Provide the (x, y) coordinate of the cell's center where the given text is located.  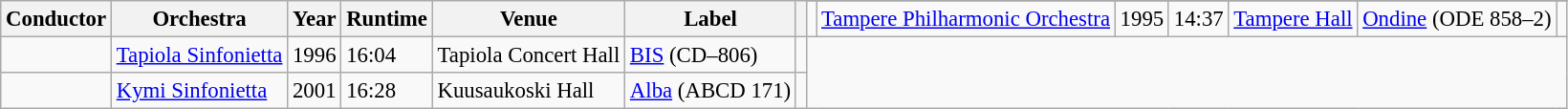
Tapiola Sinfonietta (199, 55)
Runtime (386, 19)
14:37 (1199, 19)
16:04 (386, 55)
Venue (528, 19)
Tampere Philharmonic Orchestra (966, 19)
Kymi Sinfonietta (199, 91)
1995 (1142, 19)
Alba (ABCD 171) (711, 91)
Kuusaukoski Hall (528, 91)
2001 (315, 91)
Tampere Hall (1293, 19)
Orchestra (199, 19)
Conductor (56, 19)
Ondine (ODE 858–2) (1457, 19)
Year (315, 19)
Label (711, 19)
BIS (CD–806) (711, 55)
Tapiola Concert Hall (528, 55)
16:28 (386, 91)
1996 (315, 55)
